Detect which cell encompasses the target text, then output its [x, y] center coordinate. 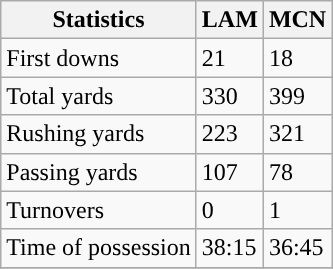
Statistics [99, 20]
78 [297, 172]
21 [230, 58]
223 [230, 134]
Rushing yards [99, 134]
LAM [230, 20]
Time of possession [99, 248]
Passing yards [99, 172]
Turnovers [99, 210]
321 [297, 134]
Total yards [99, 96]
1 [297, 210]
18 [297, 58]
399 [297, 96]
MCN [297, 20]
38:15 [230, 248]
0 [230, 210]
107 [230, 172]
First downs [99, 58]
330 [230, 96]
36:45 [297, 248]
